Extract the (x, y) coordinate from the center of the cell holding the provided text.  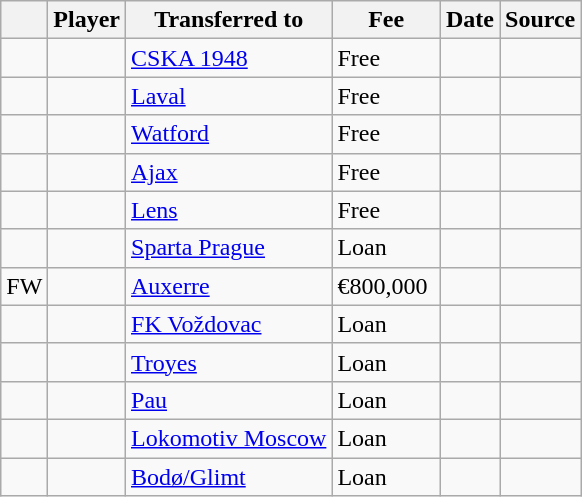
Source (540, 20)
FK Voždovac (229, 324)
Troyes (229, 362)
FW (24, 286)
Pau (229, 400)
Transferred to (229, 20)
€800,000 (386, 286)
CSKA 1948 (229, 58)
Bodø/Glimt (229, 477)
Lens (229, 210)
Watford (229, 134)
Sparta Prague (229, 248)
Lokomotiv Moscow (229, 438)
Auxerre (229, 286)
Ajax (229, 172)
Laval (229, 96)
Fee (386, 20)
Date (470, 20)
Player (87, 20)
